Locate the cell with the specified text and output its [X, Y] center coordinate. 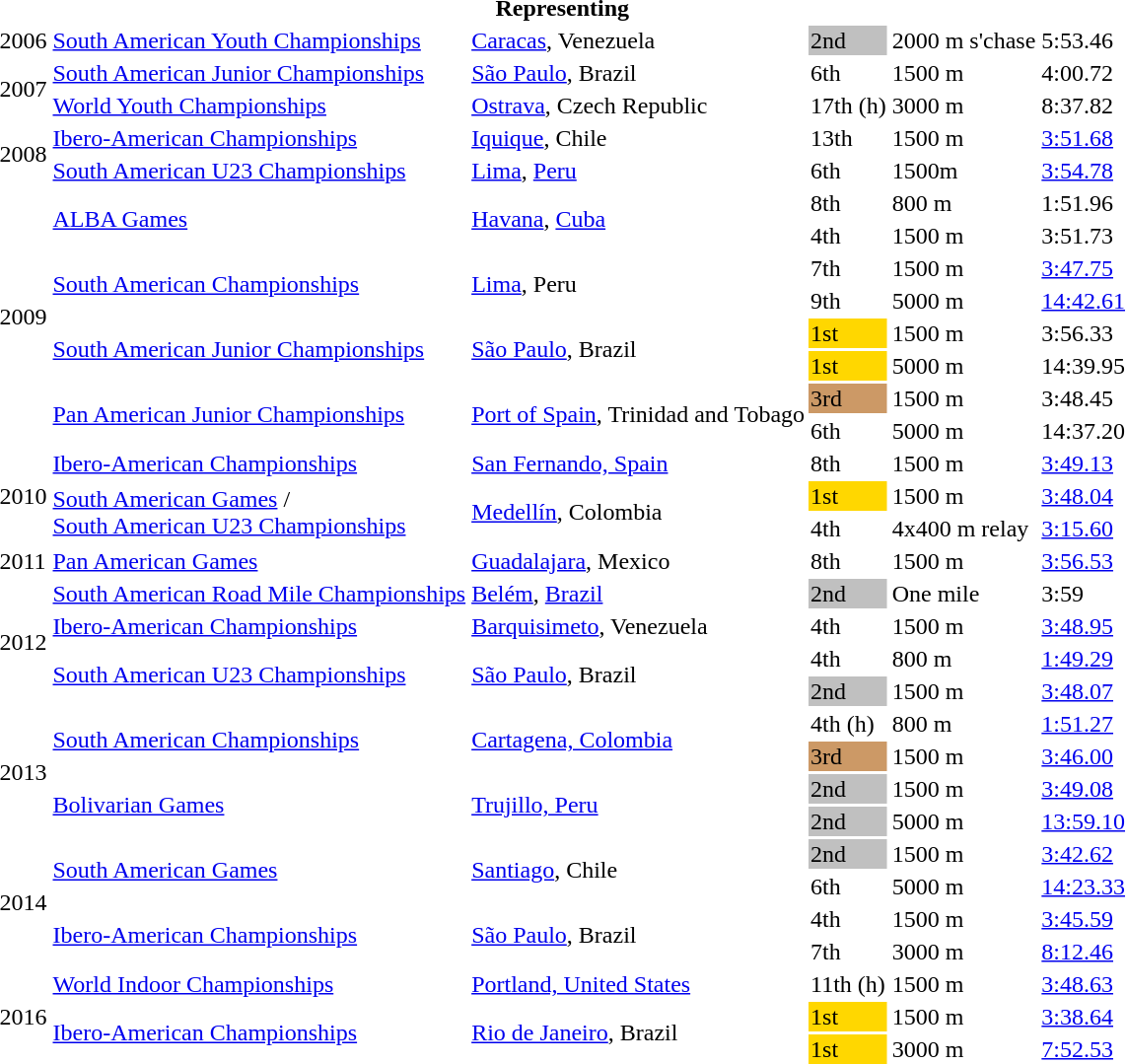
Port of Spain, Trinidad and Tobago [639, 414]
Rio de Janeiro, Brazil [639, 1033]
Barquisimeto, Venezuela [639, 626]
Ostrava, Czech Republic [639, 106]
13th [849, 138]
San Fernando, Spain [639, 463]
Bolivarian Games [259, 805]
South American Youth Championships [259, 40]
World Youth Championships [259, 106]
Pan American Junior Championships [259, 414]
2000 m s'chase [964, 40]
South American Road Mile Championships [259, 594]
South American Games / South American U23 Championships [259, 513]
4x400 m relay [964, 529]
Cartagena, Colombia [639, 740]
World Indoor Championships [259, 984]
1500m [964, 171]
ALBA Games [259, 219]
Belém, Brazil [639, 594]
Santiago, Chile [639, 870]
Caracas, Venezuela [639, 40]
Medellín, Colombia [639, 513]
11th (h) [849, 984]
Havana, Cuba [639, 219]
17th (h) [849, 106]
One mile [964, 594]
Portland, United States [639, 984]
9th [849, 301]
Iquique, Chile [639, 138]
Guadalajara, Mexico [639, 561]
Pan American Games [259, 561]
Trujillo, Peru [639, 805]
4th (h) [849, 724]
South American Games [259, 870]
